Scan for the cell matching the given text and deliver its (X, Y) coordinate at center. 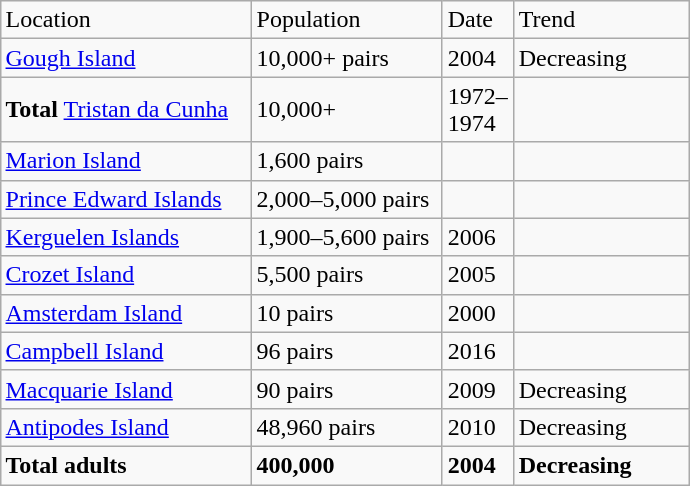
Kerguelen Islands (126, 237)
1,900–5,600 pairs (346, 237)
96 pairs (346, 351)
1,600 pairs (346, 161)
48,960 pairs (346, 427)
Amsterdam Island (126, 313)
2000 (478, 313)
Population (346, 20)
2005 (478, 275)
2016 (478, 351)
2006 (478, 237)
Total Tristan da Cunha (126, 110)
5,500 pairs (346, 275)
Macquarie Island (126, 389)
Location (126, 20)
1972–1974 (478, 110)
10,000+ (346, 110)
90 pairs (346, 389)
400,000 (346, 465)
Marion Island (126, 161)
Date (478, 20)
10,000+ pairs (346, 58)
Gough Island (126, 58)
Campbell Island (126, 351)
2010 (478, 427)
Crozet Island (126, 275)
2,000–5,000 pairs (346, 199)
Total adults (126, 465)
Prince Edward Islands (126, 199)
10 pairs (346, 313)
Trend (601, 20)
2009 (478, 389)
Antipodes Island (126, 427)
